For the text-containing cell, return its midpoint in [x, y] coordinate format. 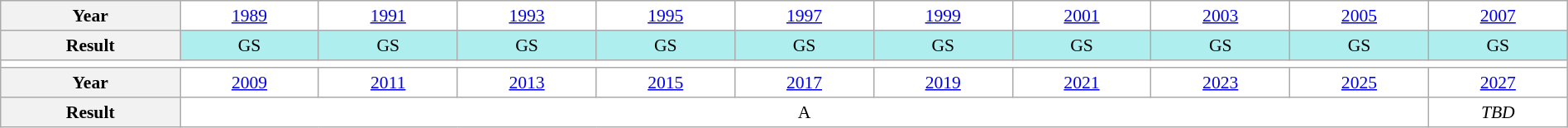
2021 [1082, 83]
2001 [1082, 16]
1999 [943, 16]
2003 [1221, 16]
1989 [250, 16]
1991 [388, 16]
TBD [1498, 112]
2005 [1360, 16]
2009 [250, 83]
2013 [527, 83]
2011 [388, 83]
1995 [666, 16]
2007 [1498, 16]
1997 [805, 16]
A [805, 112]
2015 [666, 83]
2023 [1221, 83]
2025 [1360, 83]
2027 [1498, 83]
1993 [527, 16]
2017 [805, 83]
2019 [943, 83]
